Return (x, y) of the center of cell containing provided text 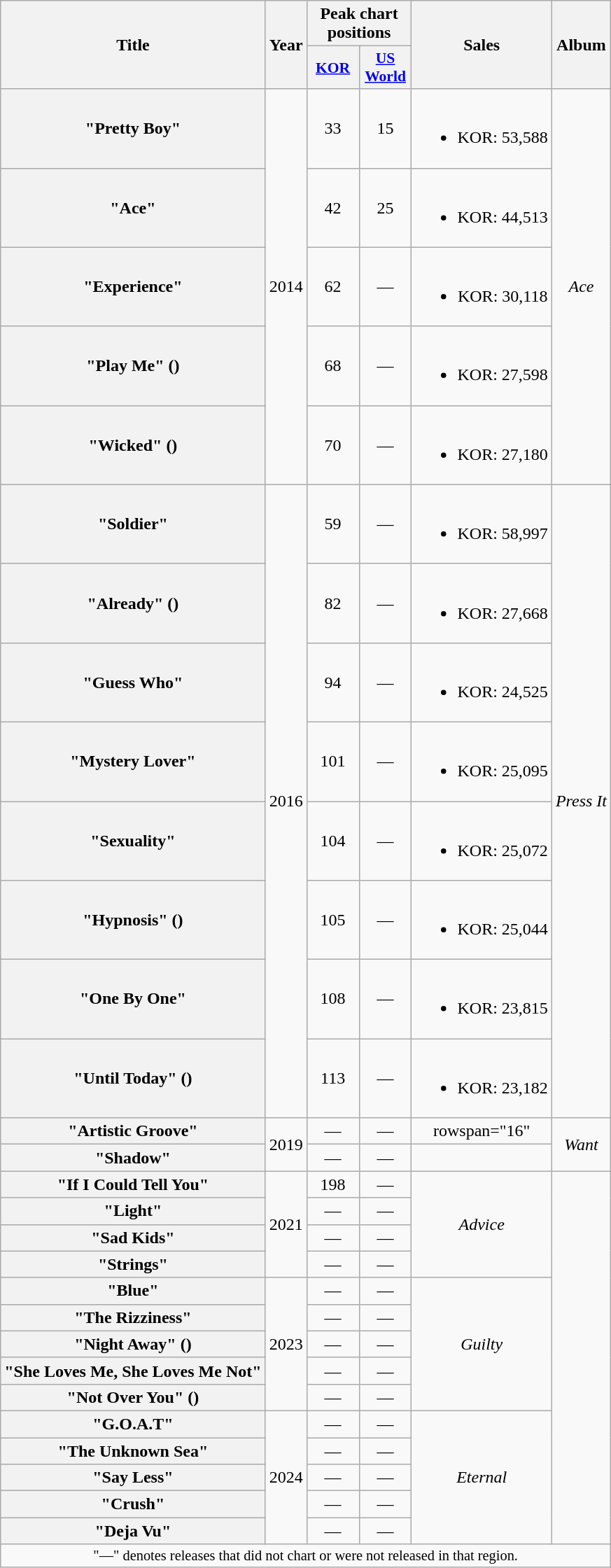
"She Loves Me, She Loves Me Not" (133, 1371)
"Guess Who" (133, 682)
Title (133, 45)
"Already" () (133, 603)
2021 (286, 1224)
"Hypnosis" () (133, 920)
"G.O.A.T" (133, 1424)
KOR: 44,513 (482, 207)
Advice (482, 1224)
KOR: 23,182 (482, 1078)
2014 (286, 287)
"Experience" (133, 287)
70 (333, 445)
"The Unknown Sea" (133, 1451)
105 (333, 920)
Album (581, 45)
"Crush" (133, 1504)
"Not Over You" () (133, 1397)
15 (385, 129)
82 (333, 603)
"Soldier" (133, 524)
108 (333, 1000)
USWorld (385, 67)
KOR: 25,044 (482, 920)
68 (333, 365)
"Shadow" (133, 1158)
"Sexuality" (133, 840)
Want (581, 1144)
Sales (482, 45)
33 (333, 129)
101 (333, 762)
2023 (286, 1344)
"Play Me" () (133, 365)
113 (333, 1078)
Peak chart positions (359, 24)
"Mystery Lover" (133, 762)
"Sad Kids" (133, 1238)
2016 (286, 801)
Guilty (482, 1344)
KOR: 58,997 (482, 524)
Ace (581, 287)
KOR: 23,815 (482, 1000)
59 (333, 524)
KOR: 24,525 (482, 682)
KOR: 25,095 (482, 762)
"Say Less" (133, 1478)
KOR: 27,668 (482, 603)
"If I Could Tell You" (133, 1184)
25 (385, 207)
2019 (286, 1144)
Eternal (482, 1477)
94 (333, 682)
"Until Today" () (133, 1078)
rowspan="16" (482, 1131)
"Strings" (133, 1264)
KOR: 27,180 (482, 445)
Press It (581, 801)
"Blue" (133, 1291)
"Artistic Groove" (133, 1131)
"Night Away" () (133, 1344)
"Pretty Boy" (133, 129)
"Ace" (133, 207)
"Wicked" () (133, 445)
104 (333, 840)
"One By One" (133, 1000)
"The Rizziness" (133, 1317)
"Light" (133, 1211)
"Deja Vu" (133, 1531)
2024 (286, 1477)
KOR: 25,072 (482, 840)
"—" denotes releases that did not chart or were not released in that region. (306, 1556)
KOR: 30,118 (482, 287)
198 (333, 1184)
42 (333, 207)
KOR: 27,598 (482, 365)
Year (286, 45)
62 (333, 287)
KOR: 53,588 (482, 129)
KOR (333, 67)
